Search for the cell housing the specified text and yield its [X, Y] center coordinate. 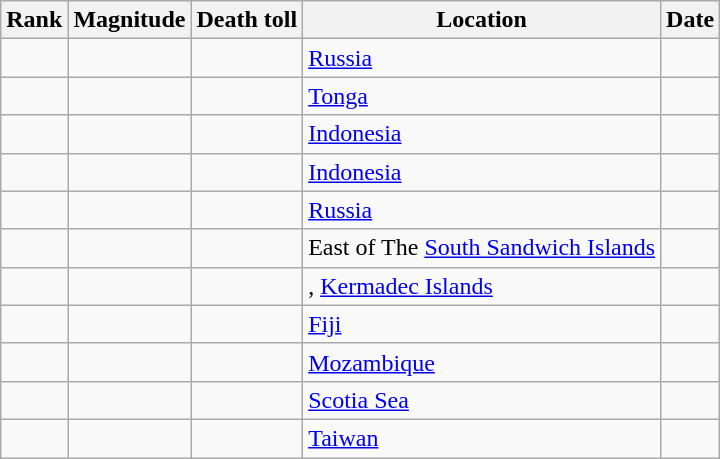
East of The South Sandwich Islands [482, 248]
Magnitude [130, 20]
Tonga [482, 96]
Scotia Sea [482, 400]
Location [482, 20]
Death toll [247, 20]
Rank [34, 20]
Fiji [482, 324]
, Kermadec Islands [482, 286]
Taiwan [482, 438]
Date [690, 20]
Mozambique [482, 362]
